Find where the given text appears and provide that cell's center as [X, Y] coordinate. 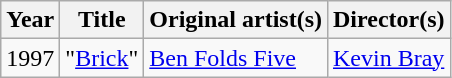
Director(s) [388, 20]
"Brick" [102, 58]
1997 [30, 58]
Year [30, 20]
Title [102, 20]
Original artist(s) [236, 20]
Ben Folds Five [236, 58]
Kevin Bray [388, 58]
